For the text-containing cell, return its midpoint in (x, y) coordinate format. 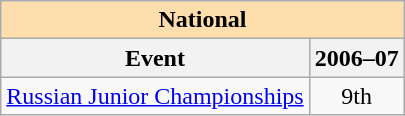
Event (155, 58)
2006–07 (356, 58)
National (202, 20)
Russian Junior Championships (155, 96)
9th (356, 96)
